From the cell containing the given text, extract its center point as (X, Y) coordinate. 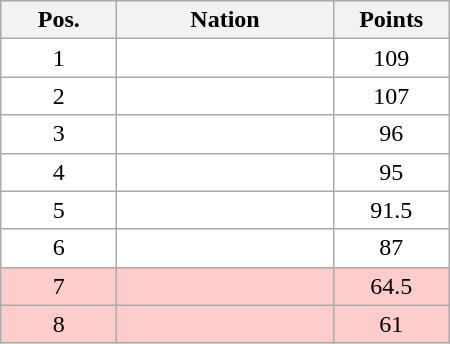
Points (391, 20)
95 (391, 172)
96 (391, 134)
5 (59, 210)
7 (59, 286)
8 (59, 324)
Nation (225, 20)
107 (391, 96)
109 (391, 58)
87 (391, 248)
Pos. (59, 20)
6 (59, 248)
1 (59, 58)
4 (59, 172)
3 (59, 134)
91.5 (391, 210)
2 (59, 96)
61 (391, 324)
64.5 (391, 286)
